Return the (x, y) coordinate for the center point of the cell that contains the specified text.  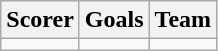
Goals (114, 20)
Team (183, 20)
Scorer (40, 20)
